Detect which cell encompasses the target text, then output its [x, y] center coordinate. 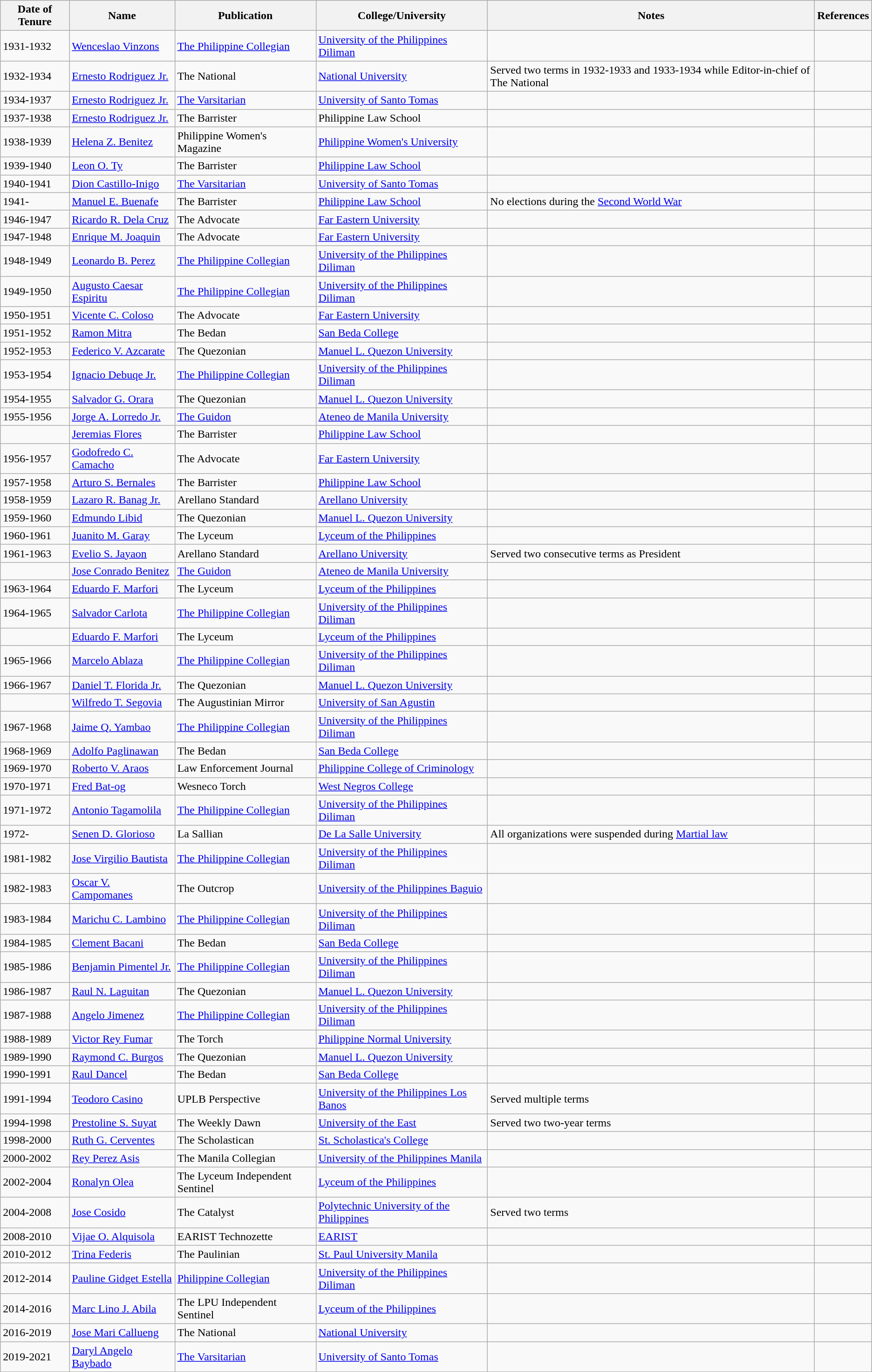
1988-1989 [35, 1039]
Served two terms [651, 1213]
Publication [245, 16]
Raul Dancel [122, 1075]
Salvador Carlota [122, 612]
Rey Perez Asis [122, 1158]
All organizations were suspended during Martial law [651, 834]
University of the Philippines Manila [402, 1158]
Raul N. Laguitan [122, 991]
Marichu C. Lambino [122, 919]
Raymond C. Burgos [122, 1057]
Augusto Caesar Espiritu [122, 291]
1964-1965 [35, 612]
Vijae O. Alquisola [122, 1236]
1941- [35, 201]
1954-1955 [35, 399]
Philippine Women's University [402, 142]
EARIST Technozette [245, 1236]
The Scholastican [245, 1140]
Jose Cosido [122, 1213]
Philippine Women's Magazine [245, 142]
1972- [35, 834]
2002-2004 [35, 1182]
Federico V. Azcarate [122, 351]
1989-1990 [35, 1057]
1966-1967 [35, 685]
Law Enforcement Journal [245, 768]
Adolfo Paglinawan [122, 751]
University of the Philippines Baguio [402, 888]
2010-2012 [35, 1254]
1969-1970 [35, 768]
University of the East [402, 1123]
Notes [651, 16]
1981-1982 [35, 858]
1957-1958 [35, 482]
Edmundo Libid [122, 518]
Marc Lino J. Abila [122, 1309]
1984-1985 [35, 943]
Victor Rey Fumar [122, 1039]
2016-2019 [35, 1332]
1985-1986 [35, 967]
Marcelo Ablaza [122, 661]
Oscar V. Campomanes [122, 888]
Leonardo B. Perez [122, 261]
University of the Philippines Los Banos [402, 1099]
1946-1947 [35, 219]
1990-1991 [35, 1075]
Fred Bat-og [122, 786]
St. Paul University Manila [402, 1254]
No elections during the Second World War [651, 201]
Helena Z. Benitez [122, 142]
1998-2000 [35, 1140]
1952-1953 [35, 351]
Godofredo C. Camacho [122, 459]
The Paulinian [245, 1254]
The Manila Collegian [245, 1158]
1986-1987 [35, 991]
Leon O. Ty [122, 166]
EARIST [402, 1236]
Wilfredo T. Segovia [122, 703]
Wenceslao Vinzons [122, 46]
Jorge A. Lorredo Jr. [122, 417]
Benjamin Pimentel Jr. [122, 967]
College/University [402, 16]
1940-1941 [35, 184]
Teodoro Casino [122, 1099]
1953-1954 [35, 375]
St. Scholastica's College [402, 1140]
1971-1972 [35, 810]
1937-1938 [35, 118]
Juanito M. Garay [122, 535]
Ignacio Debuqe Jr. [122, 375]
1994-1998 [35, 1123]
1987-1988 [35, 1015]
Name [122, 16]
The Catalyst [245, 1213]
1963-1964 [35, 589]
Daniel T. Florida Jr. [122, 685]
Served two consecutive terms as President [651, 553]
References [843, 16]
West Negros College [402, 786]
Served multiple terms [651, 1099]
The Lyceum Independent Sentinel [245, 1182]
The Weekly Dawn [245, 1123]
1967-1968 [35, 727]
The Augustinian Mirror [245, 703]
1970-1971 [35, 786]
1949-1950 [35, 291]
La Sallian [245, 834]
2019-2021 [35, 1356]
Jose Conrado Benitez [122, 571]
1948-1949 [35, 261]
1950-1951 [35, 316]
Senen D. Glorioso [122, 834]
1958-1959 [35, 500]
Lazaro R. Banag Jr. [122, 500]
2008-2010 [35, 1236]
Dion Castillo-Inigo [122, 184]
1982-1983 [35, 888]
1956-1957 [35, 459]
The LPU Independent Sentinel [245, 1309]
1983-1984 [35, 919]
The Torch [245, 1039]
1960-1961 [35, 535]
Ronalyn Olea [122, 1182]
1939-1940 [35, 166]
Evelio S. Jayaon [122, 553]
2014-2016 [35, 1309]
Pauline Gidget Estella [122, 1278]
Roberto V. Araos [122, 768]
Prestoline S. Suyat [122, 1123]
University of San Agustin [402, 703]
Jeremias Flores [122, 434]
Polytechnic University of the Philippines [402, 1213]
Philippine College of Criminology [402, 768]
Clement Bacani [122, 943]
1991-1994 [35, 1099]
Ruth G. Cerventes [122, 1140]
Enrique M. Joaquin [122, 237]
1932-1934 [35, 76]
2000-2002 [35, 1158]
Wesneco Torch [245, 786]
Antonio Tagamolila [122, 810]
Arturo S. Bernales [122, 482]
Manuel E. Buenafe [122, 201]
Jaime Q. Yambao [122, 727]
1931-1932 [35, 46]
Date of Tenure [35, 16]
Served two two-year terms [651, 1123]
The Outcrop [245, 888]
1959-1960 [35, 518]
1961-1963 [35, 553]
De La Salle University [402, 834]
1947-1948 [35, 237]
Ramon Mitra [122, 333]
1951-1952 [35, 333]
2012-2014 [35, 1278]
Angelo Jimenez [122, 1015]
1968-1969 [35, 751]
1934-1937 [35, 100]
1938-1939 [35, 142]
Vicente C. Coloso [122, 316]
Philippine Normal University [402, 1039]
1965-1966 [35, 661]
1955-1956 [35, 417]
Jose Mari Callueng [122, 1332]
Ricardo R. Dela Cruz [122, 219]
UPLB Perspective [245, 1099]
Jose Virgilio Bautista [122, 858]
Daryl Angelo Baybado [122, 1356]
2004-2008 [35, 1213]
Salvador G. Orara [122, 399]
Trina Federis [122, 1254]
Served two terms in 1932-1933 and 1933-1934 while Editor-in-chief of The National [651, 76]
Philippine Collegian [245, 1278]
